For the text-containing cell, return its midpoint in [x, y] coordinate format. 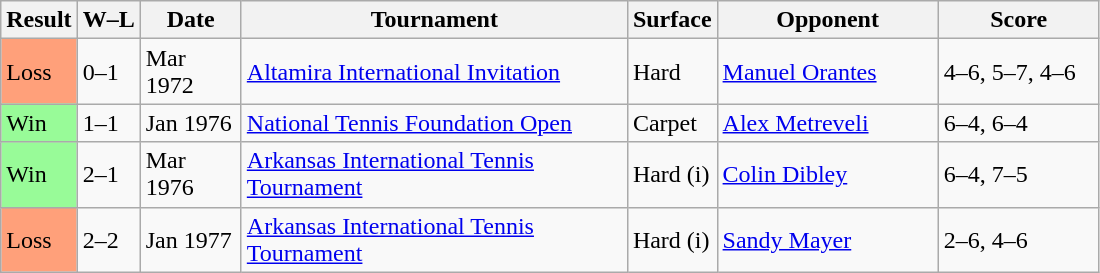
Tournament [434, 20]
Sandy Mayer [828, 240]
2–2 [108, 240]
Mar 1972 [190, 72]
Surface [672, 20]
6–4, 7–5 [1018, 174]
Manuel Orantes [828, 72]
4–6, 5–7, 4–6 [1018, 72]
Colin Dibley [828, 174]
Score [1018, 20]
Alex Metreveli [828, 123]
Hard [672, 72]
W–L [108, 20]
Altamira International Invitation [434, 72]
Result [39, 20]
Jan 1976 [190, 123]
2–1 [108, 174]
Mar 1976 [190, 174]
Date [190, 20]
Opponent [828, 20]
6–4, 6–4 [1018, 123]
Carpet [672, 123]
Jan 1977 [190, 240]
2–6, 4–6 [1018, 240]
0–1 [108, 72]
1–1 [108, 123]
National Tennis Foundation Open [434, 123]
